Pinpoint the cell where the given text exists, returning its [X, Y] midpoint coordinate. 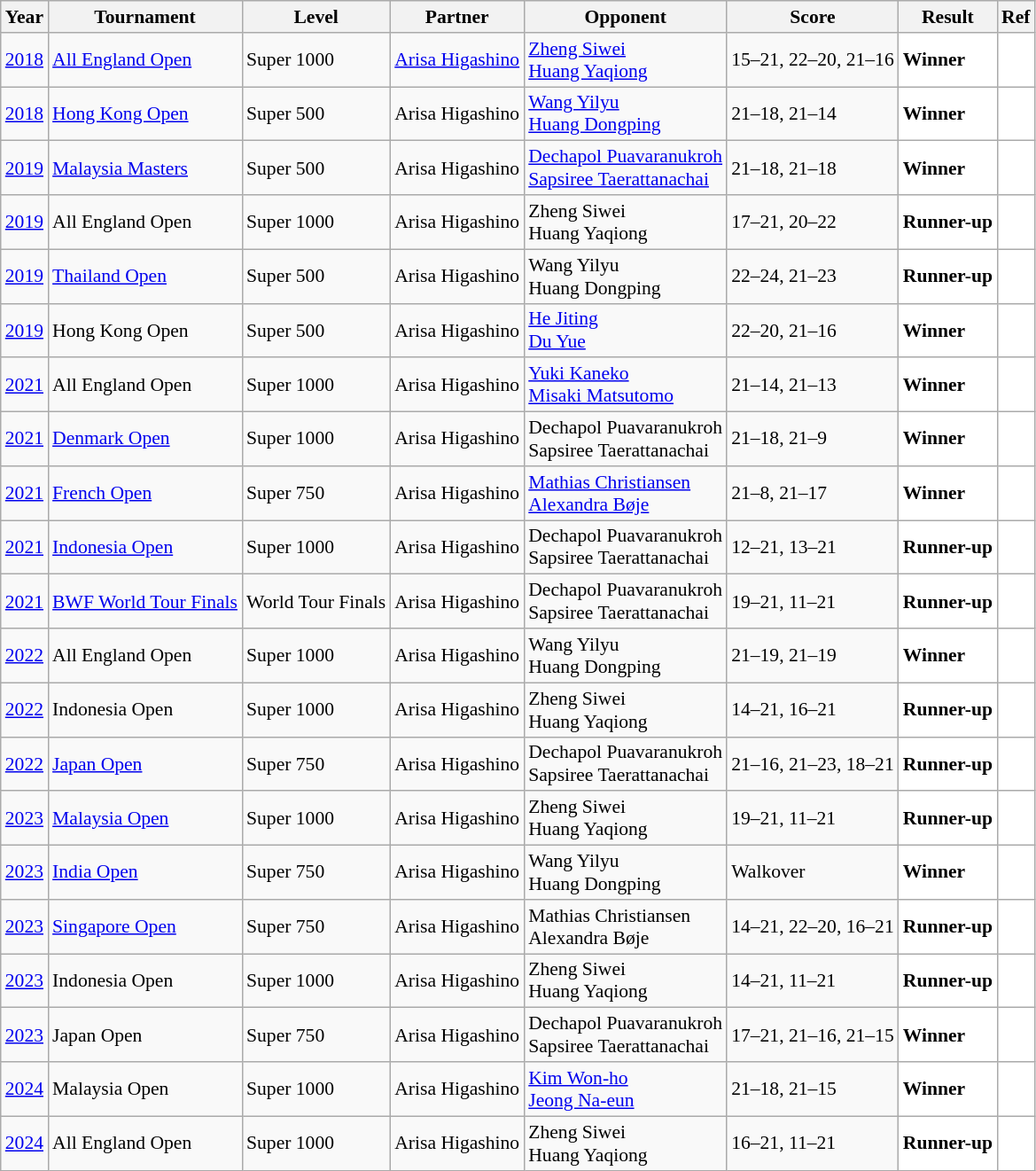
French Open [145, 493]
Malaysia Masters [145, 168]
17–21, 20–22 [813, 222]
Thailand Open [145, 277]
21–8, 21–17 [813, 493]
Singapore Open [145, 927]
Year [25, 17]
He Jiting Du Yue [626, 330]
17–21, 21–16, 21–15 [813, 1035]
21–14, 21–13 [813, 385]
15–21, 22–20, 21–16 [813, 60]
22–20, 21–16 [813, 330]
India Open [145, 872]
Opponent [626, 17]
14–21, 11–21 [813, 980]
21–19, 21–19 [813, 656]
21–18, 21–9 [813, 440]
21–18, 21–14 [813, 113]
Level [315, 17]
Result [948, 17]
21–18, 21–18 [813, 168]
BWF World Tour Finals [145, 601]
14–21, 22–20, 16–21 [813, 927]
21–16, 21–23, 18–21 [813, 764]
World Tour Finals [315, 601]
Score [813, 17]
21–18, 21–15 [813, 1089]
Walkover [813, 872]
Kim Won-ho Jeong Na-eun [626, 1089]
Ref [1016, 17]
22–24, 21–23 [813, 277]
Tournament [145, 17]
16–21, 11–21 [813, 1144]
Denmark Open [145, 440]
Yuki Kaneko Misaki Matsutomo [626, 385]
12–21, 13–21 [813, 548]
14–21, 16–21 [813, 709]
Partner [457, 17]
